Identify which cell holds the provided text, then report its (X, Y) central coordinate. 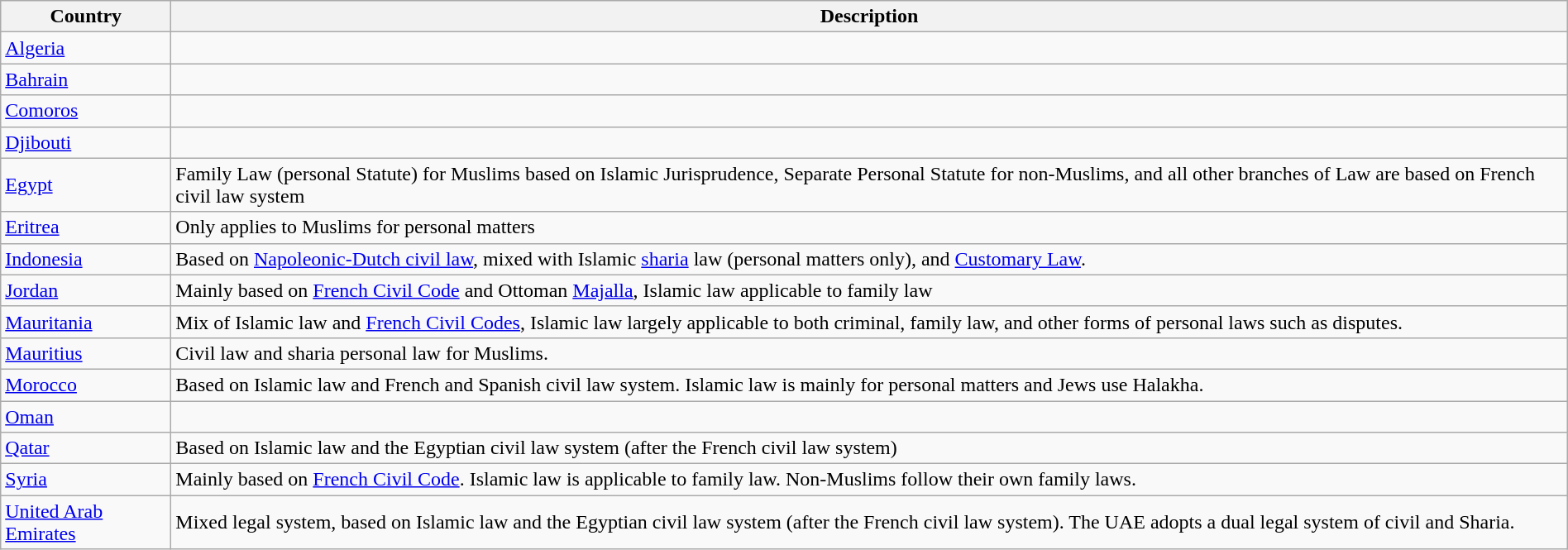
Mauritius (86, 353)
Based on Islamic law and French and Spanish civil law system. Islamic law is mainly for personal matters and Jews use Halakha. (869, 385)
Oman (86, 416)
Civil law and sharia personal law for Muslims. (869, 353)
Only applies to Muslims for personal matters (869, 227)
Syria (86, 480)
Djibouti (86, 142)
Bahrain (86, 79)
Comoros (86, 111)
Based on Napoleonic-Dutch civil law, mixed with Islamic sharia law (personal matters only), and Customary Law. (869, 259)
Eritrea (86, 227)
Mainly based on French Civil Code and Ottoman Majalla, Islamic law applicable to family law (869, 290)
Country (86, 17)
Description (869, 17)
Qatar (86, 448)
Algeria (86, 48)
Indonesia (86, 259)
Morocco (86, 385)
Egypt (86, 185)
Based on Islamic law and the Egyptian civil law system (after the French civil law system) (869, 448)
United Arab Emirates (86, 523)
Mauritania (86, 322)
Jordan (86, 290)
Mainly based on French Civil Code. Islamic law is applicable to family law. Non-Muslims follow their own family laws. (869, 480)
